Determine the (X, Y) coordinate at the center of the cell enclosing the given text.  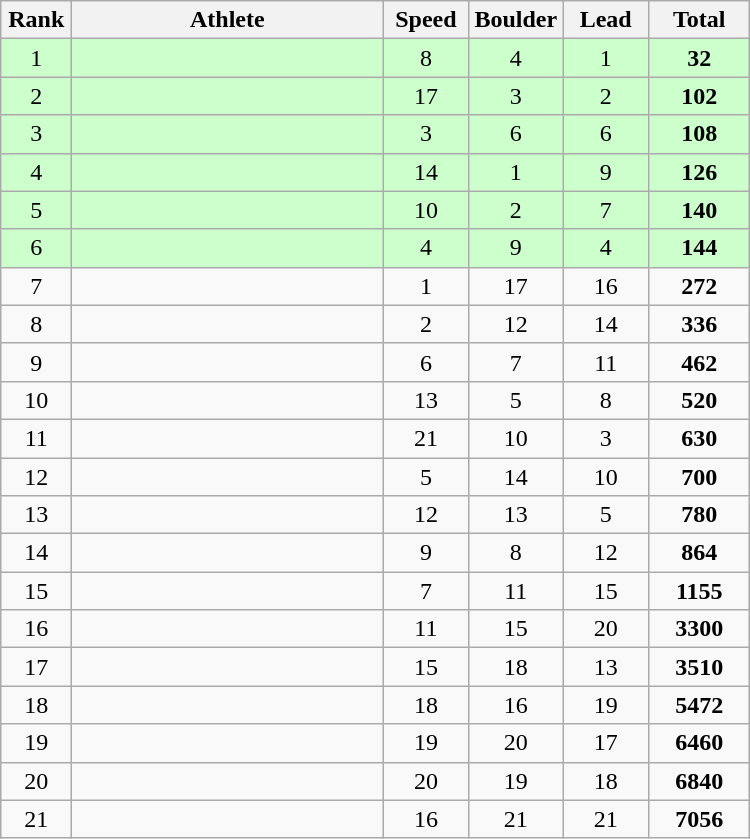
108 (700, 134)
5472 (700, 705)
126 (700, 172)
780 (700, 515)
6460 (700, 743)
462 (700, 362)
Athlete (228, 20)
6840 (700, 781)
7056 (700, 819)
144 (700, 248)
32 (700, 58)
700 (700, 477)
272 (700, 286)
3510 (700, 667)
1155 (700, 591)
336 (700, 324)
140 (700, 210)
Lead (606, 20)
Total (700, 20)
Speed (426, 20)
520 (700, 400)
3300 (700, 629)
864 (700, 553)
Rank (36, 20)
Boulder (516, 20)
630 (700, 438)
102 (700, 96)
